Output the (X, Y) coordinate of the center of the cell containing the given text.  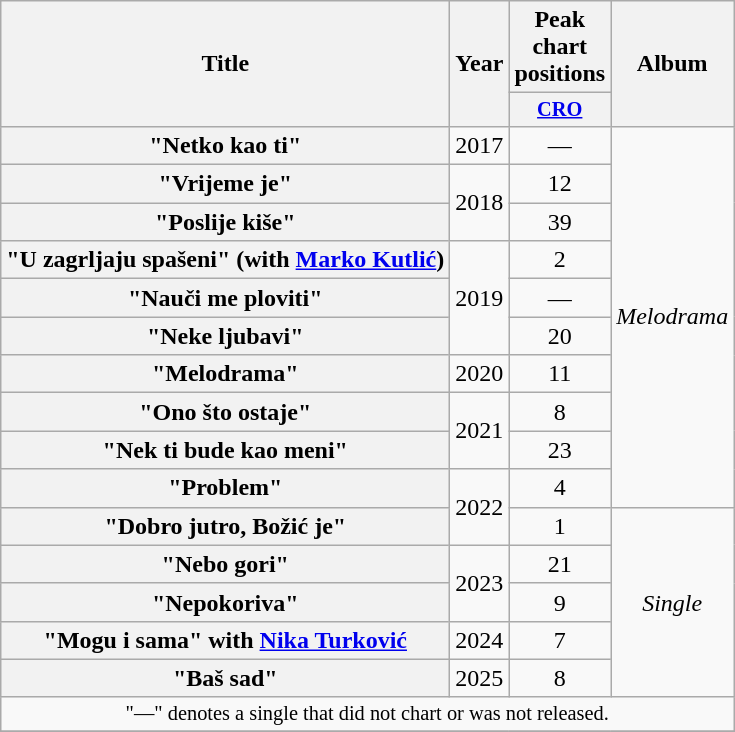
"—" denotes a single that did not chart or was not released. (368, 714)
"U zagrljaju spašeni" (with Marko Kutlić) (226, 260)
"Nek ti bude kao meni" (226, 450)
Melodrama (672, 316)
21 (560, 564)
"Neke ljubavi" (226, 336)
2018 (480, 203)
"Nepokoriva" (226, 602)
20 (560, 336)
"Vrijeme je" (226, 184)
1 (560, 526)
7 (560, 640)
Year (480, 64)
2019 (480, 298)
"Poslije kiše" (226, 222)
CRO (560, 110)
12 (560, 184)
2020 (480, 374)
Peak chart positions (560, 47)
"Mogu i sama" with Nika Turković (226, 640)
"Baš sad" (226, 678)
"Melodrama" (226, 374)
2 (560, 260)
"Dobro jutro, Božić je" (226, 526)
"Nauči me ploviti" (226, 298)
11 (560, 374)
"Nebo gori" (226, 564)
Title (226, 64)
2025 (480, 678)
39 (560, 222)
2021 (480, 431)
2022 (480, 507)
"Netko kao ti" (226, 145)
Single (672, 602)
2017 (480, 145)
4 (560, 488)
23 (560, 450)
2024 (480, 640)
"Ono što ostaje" (226, 412)
Album (672, 64)
9 (560, 602)
"Problem" (226, 488)
2023 (480, 583)
